Detect which cell encompasses the target text, then output its (x, y) center coordinate. 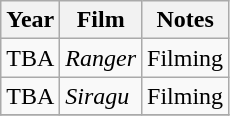
Siragu (101, 96)
Notes (186, 20)
Film (101, 20)
Year (30, 20)
Ranger (101, 58)
